Locate the cell with the specified text and output its [x, y] center coordinate. 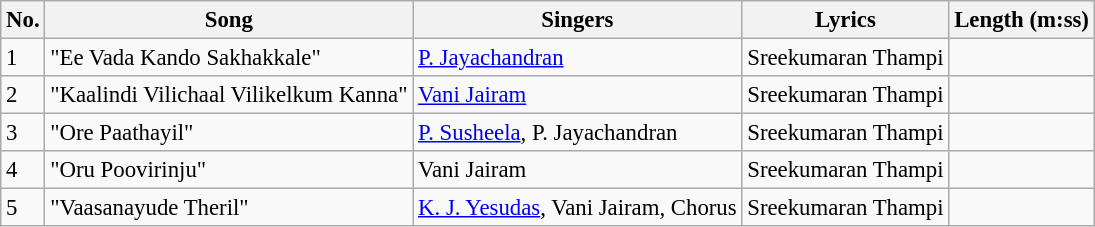
3 [23, 133]
P. Jayachandran [578, 58]
Lyrics [846, 20]
K. J. Yesudas, Vani Jairam, Chorus [578, 208]
4 [23, 170]
5 [23, 208]
1 [23, 58]
2 [23, 95]
Song [229, 20]
"Ee Vada Kando Sakhakkale" [229, 58]
No. [23, 20]
"Vaasanayude Theril" [229, 208]
Singers [578, 20]
P. Susheela, P. Jayachandran [578, 133]
"Kaalindi Vilichaal Vilikelkum Kanna" [229, 95]
"Oru Poovirinju" [229, 170]
Length (m:ss) [1022, 20]
"Ore Paathayil" [229, 133]
